Search for the cell housing the specified text and yield its (x, y) center coordinate. 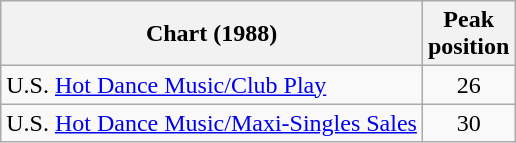
26 (468, 85)
30 (468, 123)
Chart (1988) (212, 34)
Peakposition (468, 34)
U.S. Hot Dance Music/Club Play (212, 85)
U.S. Hot Dance Music/Maxi-Singles Sales (212, 123)
